Search for the cell housing the specified text and yield its [X, Y] center coordinate. 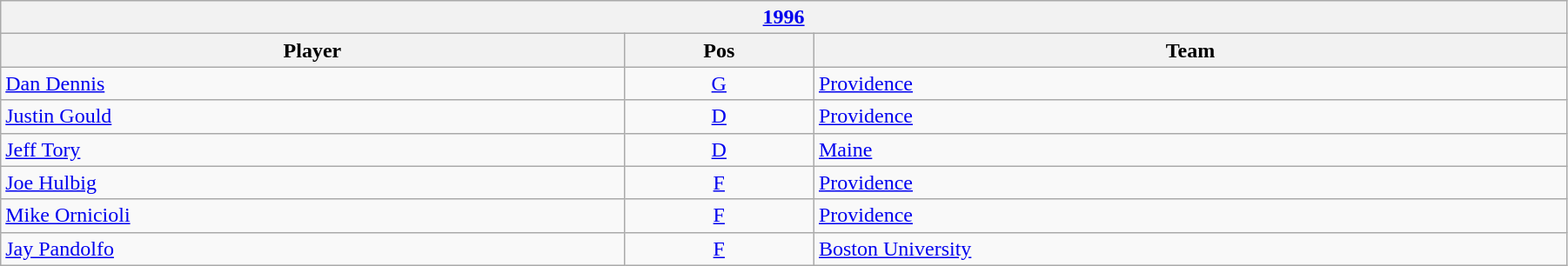
Maine [1190, 150]
Jeff Tory [312, 150]
Mike Ornicioli [312, 216]
Justin Gould [312, 116]
G [719, 83]
Jay Pandolfo [312, 249]
Player [312, 50]
Pos [719, 50]
1996 [784, 17]
Dan Dennis [312, 83]
Boston University [1190, 249]
Team [1190, 50]
Joe Hulbig [312, 183]
